Extract the (x, y) coordinate from the center of the cell holding the provided text.  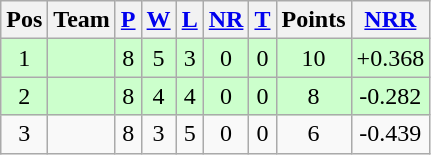
Pos (24, 20)
NRR (390, 20)
NR (226, 20)
6 (314, 134)
L (190, 20)
Team (82, 20)
1 (24, 58)
+0.368 (390, 58)
W (158, 20)
-0.439 (390, 134)
P (128, 20)
10 (314, 58)
Points (314, 20)
-0.282 (390, 96)
T (262, 20)
2 (24, 96)
